Find where the given text appears and provide that cell's center as [X, Y] coordinate. 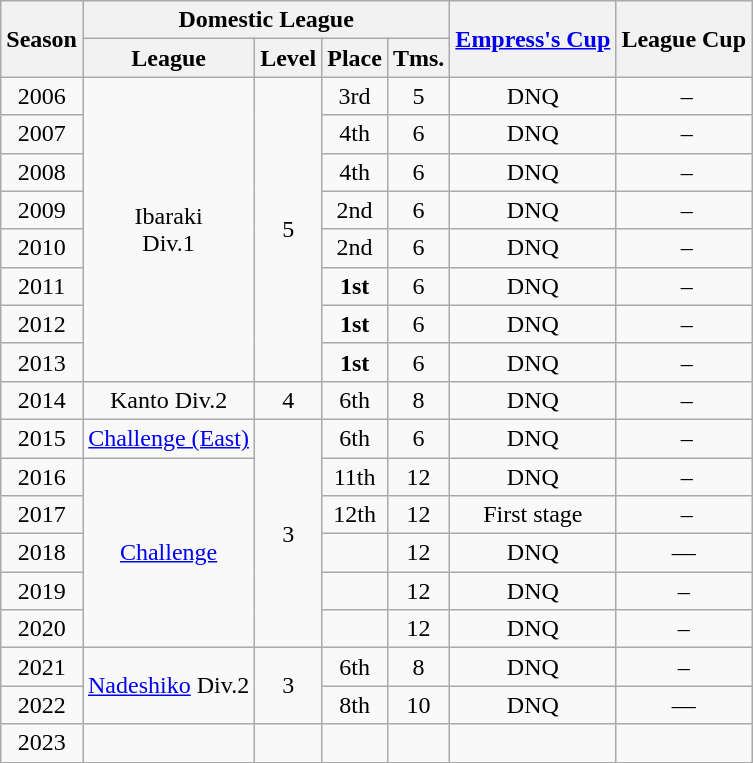
11th [355, 477]
2015 [42, 438]
Domestic League [266, 20]
Tms. [418, 58]
First stage [533, 515]
2022 [42, 705]
2023 [42, 743]
Level [288, 58]
2014 [42, 400]
IbarakiDiv.1 [168, 229]
2009 [42, 210]
3rd [355, 96]
Season [42, 39]
2021 [42, 667]
League Cup [684, 39]
Place [355, 58]
12th [355, 515]
2012 [42, 324]
Kanto Div.2 [168, 400]
2008 [42, 172]
10 [418, 705]
2013 [42, 362]
League [168, 58]
2017 [42, 515]
2010 [42, 248]
Nadeshiko Div.2 [168, 686]
Challenge (East) [168, 438]
2016 [42, 477]
2018 [42, 553]
8th [355, 705]
2006 [42, 96]
2019 [42, 591]
2011 [42, 286]
2020 [42, 629]
4 [288, 400]
Empress's Cup [533, 39]
2007 [42, 134]
Challenge [168, 553]
